Identify which cell holds the provided text, then report its [X, Y] central coordinate. 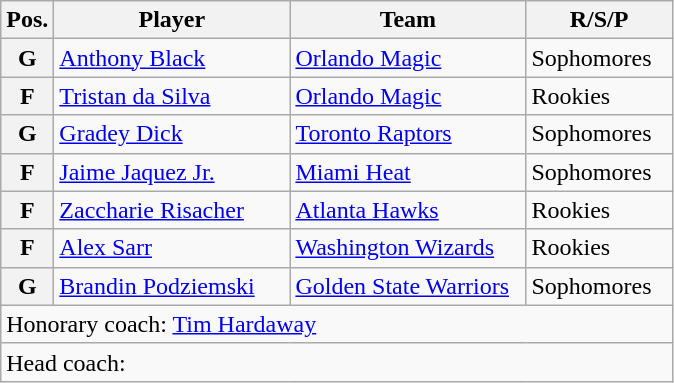
Anthony Black [172, 58]
Pos. [28, 20]
Jaime Jaquez Jr. [172, 172]
Team [408, 20]
R/S/P [599, 20]
Honorary coach: Tim Hardaway [336, 324]
Atlanta Hawks [408, 210]
Washington Wizards [408, 248]
Toronto Raptors [408, 134]
Gradey Dick [172, 134]
Alex Sarr [172, 248]
Head coach: [336, 362]
Miami Heat [408, 172]
Brandin Podziemski [172, 286]
Golden State Warriors [408, 286]
Player [172, 20]
Zaccharie Risacher [172, 210]
Tristan da Silva [172, 96]
